Find where the given text appears and provide that cell's center as [X, Y] coordinate. 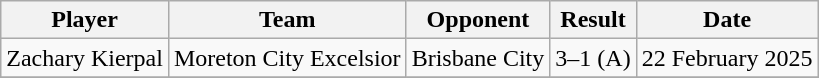
22 February 2025 [727, 58]
Zachary Kierpal [85, 58]
Date [727, 20]
Moreton City Excelsior [287, 58]
Player [85, 20]
Brisbane City [478, 58]
3–1 (A) [593, 58]
Result [593, 20]
Team [287, 20]
Opponent [478, 20]
